Detect which cell encompasses the target text, then output its [x, y] center coordinate. 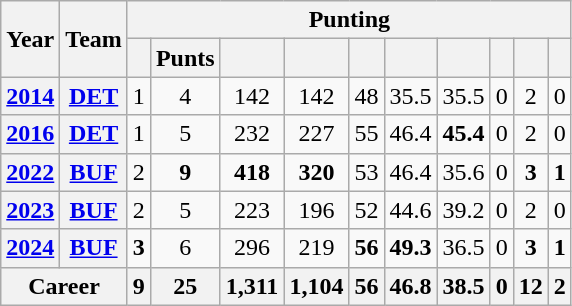
48 [366, 96]
1,104 [316, 286]
4 [185, 96]
2016 [30, 134]
35.6 [464, 172]
6 [185, 248]
25 [185, 286]
2014 [30, 96]
38.5 [464, 286]
227 [316, 134]
39.2 [464, 210]
296 [252, 248]
196 [316, 210]
2024 [30, 248]
Career [64, 286]
55 [366, 134]
46.8 [410, 286]
223 [252, 210]
2023 [30, 210]
49.3 [410, 248]
44.6 [410, 210]
418 [252, 172]
52 [366, 210]
2022 [30, 172]
1,311 [252, 286]
Team [94, 39]
219 [316, 248]
Punting [349, 20]
Year [30, 39]
36.5 [464, 248]
45.4 [464, 134]
53 [366, 172]
232 [252, 134]
320 [316, 172]
12 [530, 286]
Punts [185, 58]
